Return [x, y] of the center of cell containing provided text 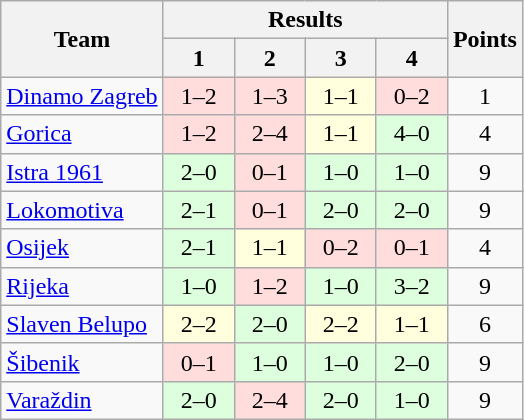
Varaždin [82, 400]
Osijek [82, 248]
Points [484, 39]
Dinamo Zagreb [82, 96]
2 [270, 58]
4–0 [412, 134]
Gorica [82, 134]
Results [305, 20]
Rijeka [82, 286]
3 [340, 58]
Lokomotiva [82, 210]
3–2 [412, 286]
1–3 [270, 96]
Team [82, 39]
Slaven Belupo [82, 324]
6 [484, 324]
Istra 1961 [82, 172]
Šibenik [82, 362]
